Detect which cell encompasses the target text, then output its (X, Y) center coordinate. 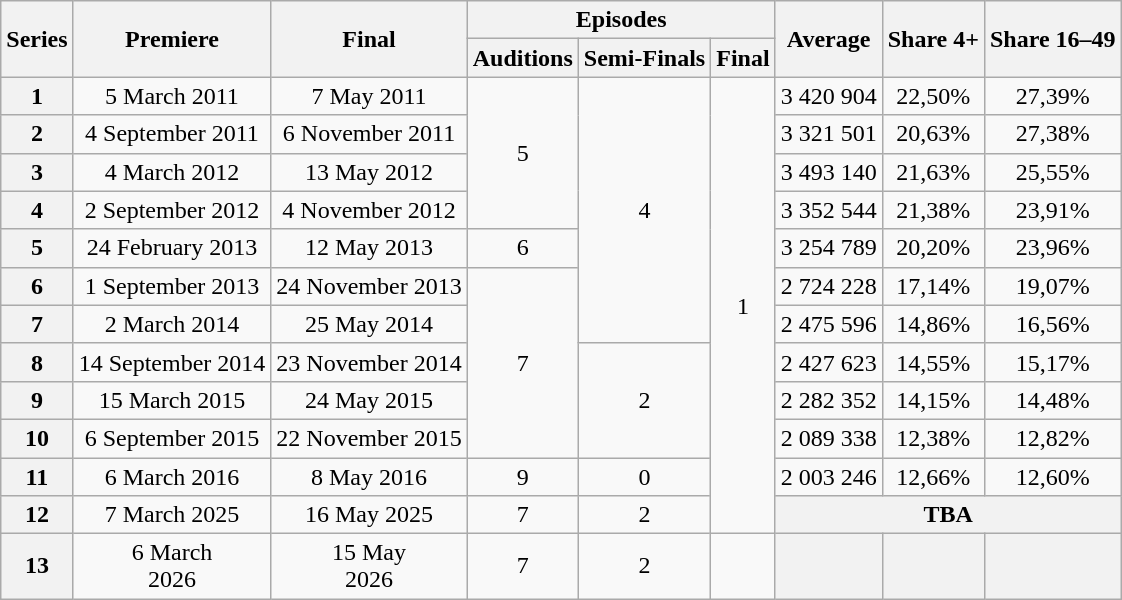
14,55% (933, 362)
20,20% (933, 248)
21,38% (933, 210)
0 (644, 477)
12 May 2013 (369, 248)
13 (37, 566)
2 475 596 (828, 324)
3 (37, 172)
8 (37, 362)
6 September 2015 (172, 438)
Auditions (522, 58)
16,56% (1052, 324)
2 003 246 (828, 477)
5 March 2011 (172, 96)
23 November 2014 (369, 362)
3 352 544 (828, 210)
Share 4+ (933, 39)
22,50% (933, 96)
12,66% (933, 477)
22 November 2015 (369, 438)
25 May 2014 (369, 324)
2 089 338 (828, 438)
12,38% (933, 438)
4 November 2012 (369, 210)
4 March 2012 (172, 172)
2 427 623 (828, 362)
11 (37, 477)
8 May 2016 (369, 477)
21,63% (933, 172)
2 724 228 (828, 286)
2 September 2012 (172, 210)
Average (828, 39)
16 May 2025 (369, 515)
Premiere (172, 39)
3 420 904 (828, 96)
24 May 2015 (369, 400)
23,96% (1052, 248)
Series (37, 39)
13 May 2012 (369, 172)
1 September 2013 (172, 286)
15 March 2015 (172, 400)
17,14% (933, 286)
15,17% (1052, 362)
12 (37, 515)
27,39% (1052, 96)
10 (37, 438)
20,63% (933, 134)
6 November 2011 (369, 134)
12,60% (1052, 477)
14,86% (933, 324)
6 March 2016 (172, 477)
Episodes (621, 20)
12,82% (1052, 438)
2 282 352 (828, 400)
Share 16–49 (1052, 39)
4 September 2011 (172, 134)
27,38% (1052, 134)
23,91% (1052, 210)
3 493 140 (828, 172)
15 May2026 (369, 566)
3 254 789 (828, 248)
25,55% (1052, 172)
14,15% (933, 400)
2 March 2014 (172, 324)
14,48% (1052, 400)
19,07% (1052, 286)
14 September 2014 (172, 362)
Semi-Finals (644, 58)
3 321 501 (828, 134)
6 March2026 (172, 566)
7 March 2025 (172, 515)
TBA (948, 515)
7 May 2011 (369, 96)
24 February 2013 (172, 248)
24 November 2013 (369, 286)
